Identify which cell holds the provided text, then report its [X, Y] central coordinate. 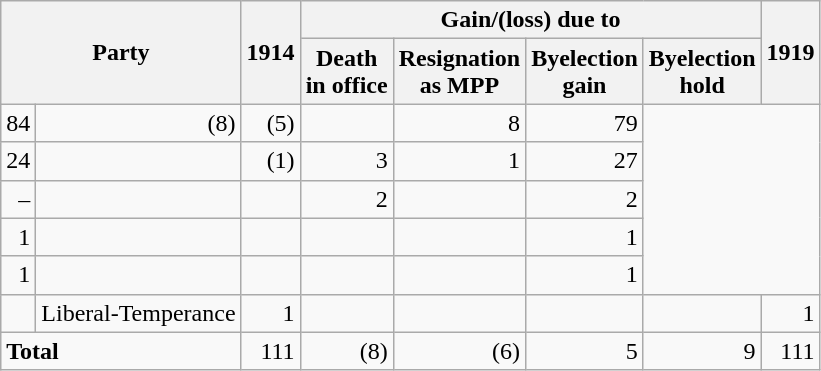
79 [585, 123]
Deathin office [346, 72]
(1) [270, 161]
Gain/(loss) due to [530, 20]
5 [585, 351]
1914 [270, 52]
27 [585, 161]
Byelectionhold [702, 72]
(6) [459, 351]
24 [18, 161]
1919 [790, 52]
Byelectiongain [585, 72]
(5) [270, 123]
9 [702, 351]
Total [121, 351]
Liberal-Temperance [138, 313]
84 [18, 123]
Resignationas MPP [459, 72]
3 [346, 161]
8 [459, 123]
Party [121, 52]
– [18, 199]
